Find where the given text appears and provide that cell's center as (X, Y) coordinate. 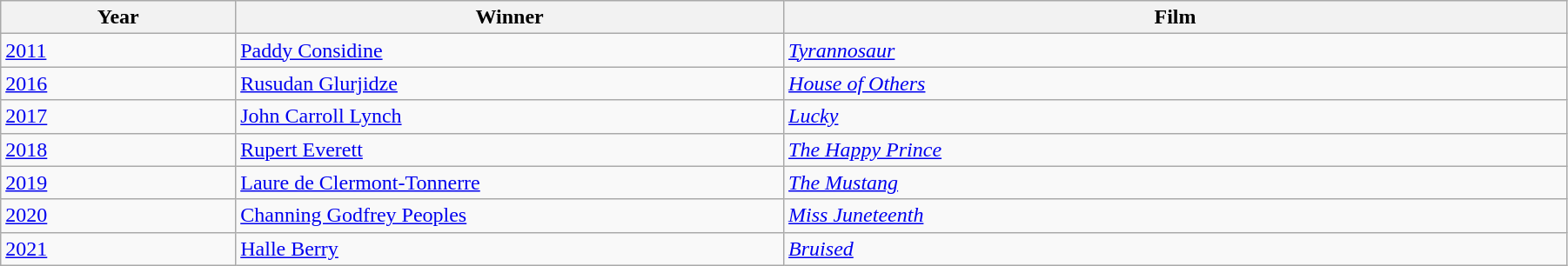
Tyrannosaur (1176, 50)
Year (118, 17)
Laure de Clermont-Tonnerre (510, 183)
2021 (118, 249)
Lucky (1176, 116)
Paddy Considine (510, 50)
2011 (118, 50)
Channing Godfrey Peoples (510, 216)
Miss Juneteenth (1176, 216)
Winner (510, 17)
Film (1176, 17)
The Mustang (1176, 183)
Rusudan Glurjidze (510, 83)
Halle Berry (510, 249)
Rupert Everett (510, 150)
Bruised (1176, 249)
House of Others (1176, 83)
2018 (118, 150)
2017 (118, 116)
2019 (118, 183)
2016 (118, 83)
2020 (118, 216)
The Happy Prince (1176, 150)
John Carroll Lynch (510, 116)
